Pinpoint the cell where the given text exists, returning its (x, y) midpoint coordinate. 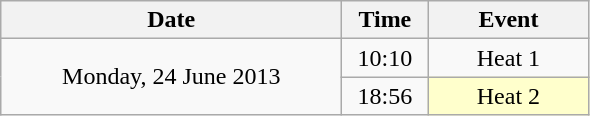
18:56 (385, 96)
Heat 1 (508, 58)
Date (172, 20)
Heat 2 (508, 96)
10:10 (385, 58)
Event (508, 20)
Monday, 24 June 2013 (172, 77)
Time (385, 20)
